Locate the cell with the specified text and output its (x, y) center coordinate. 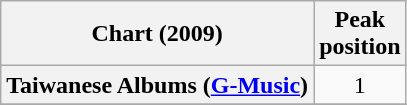
Chart (2009) (158, 34)
Peakposition (360, 34)
Taiwanese Albums (G-Music) (158, 85)
1 (360, 85)
